Capture the cell that displays the provided text and extract its (X, Y) central coordinate. 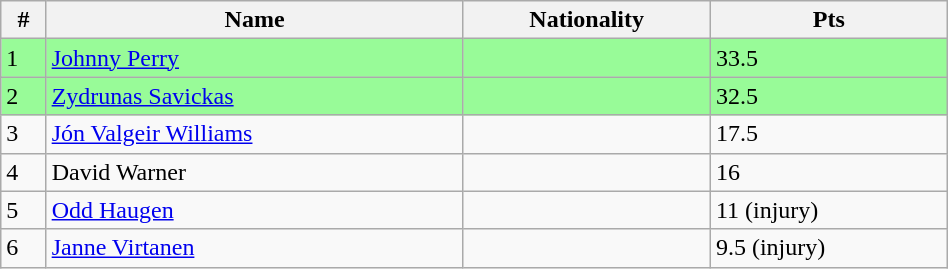
9.5 (injury) (828, 248)
2 (24, 96)
1 (24, 58)
17.5 (828, 134)
Odd Haugen (254, 210)
3 (24, 134)
Pts (828, 20)
16 (828, 172)
33.5 (828, 58)
4 (24, 172)
32.5 (828, 96)
Jón Valgeir Williams (254, 134)
Johnny Perry (254, 58)
# (24, 20)
Name (254, 20)
5 (24, 210)
Janne Virtanen (254, 248)
Zydrunas Savickas (254, 96)
11 (injury) (828, 210)
Nationality (586, 20)
6 (24, 248)
David Warner (254, 172)
